Search for the cell housing the specified text and yield its [X, Y] center coordinate. 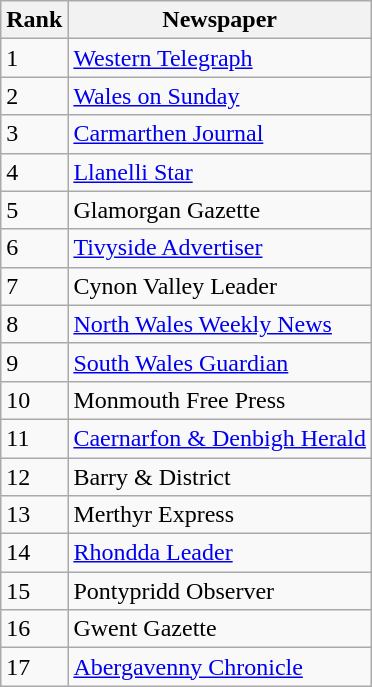
5 [34, 210]
2 [34, 96]
10 [34, 400]
Abergavenny Chronicle [220, 667]
Cynon Valley Leader [220, 286]
Rhondda Leader [220, 553]
Caernarfon & Denbigh Herald [220, 438]
Gwent Gazette [220, 629]
Tivyside Advertiser [220, 248]
8 [34, 324]
11 [34, 438]
Glamorgan Gazette [220, 210]
North Wales Weekly News [220, 324]
13 [34, 515]
Pontypridd Observer [220, 591]
9 [34, 362]
Merthyr Express [220, 515]
Newspaper [220, 20]
Barry & District [220, 477]
17 [34, 667]
16 [34, 629]
3 [34, 134]
Wales on Sunday [220, 96]
Llanelli Star [220, 172]
South Wales Guardian [220, 362]
14 [34, 553]
6 [34, 248]
Rank [34, 20]
4 [34, 172]
15 [34, 591]
Monmouth Free Press [220, 400]
Western Telegraph [220, 58]
7 [34, 286]
1 [34, 58]
Carmarthen Journal [220, 134]
12 [34, 477]
